Return the (x, y) coordinate for the center point of the cell that contains the specified text.  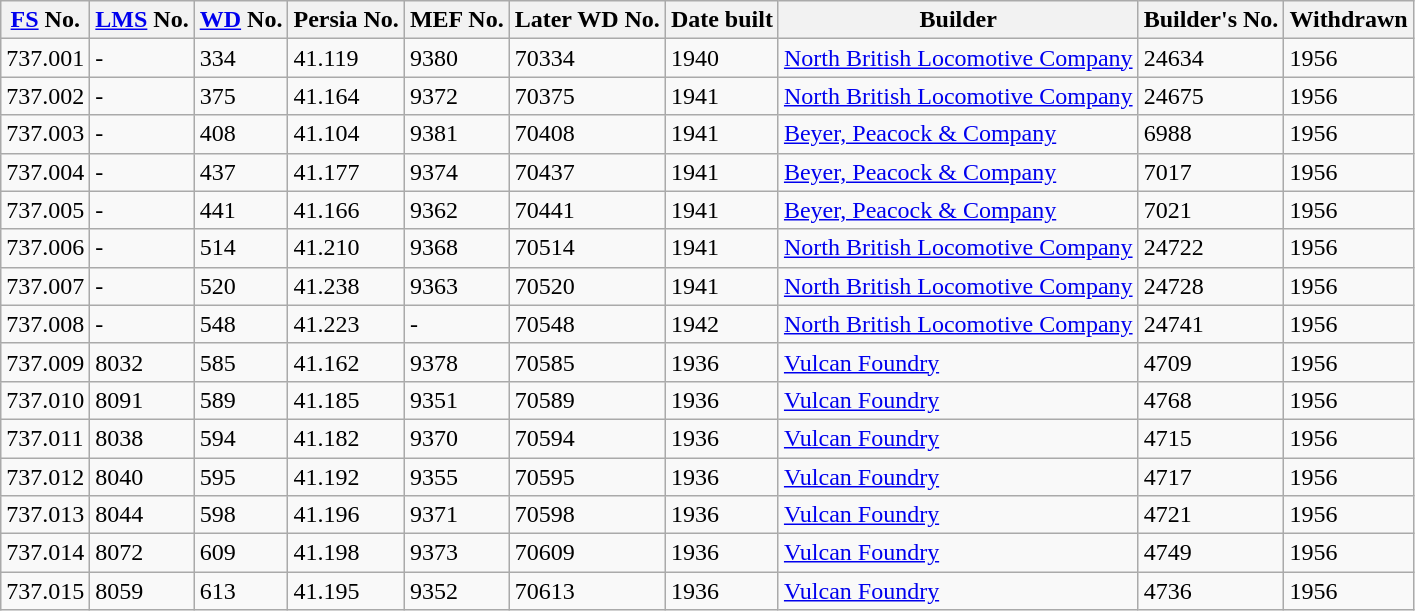
9355 (456, 477)
737.006 (46, 248)
70609 (587, 553)
9372 (456, 96)
585 (241, 362)
41.104 (346, 134)
LMS No. (142, 20)
7017 (1211, 172)
WD No. (241, 20)
41.185 (346, 400)
Later WD No. (587, 20)
9352 (456, 591)
598 (241, 515)
24634 (1211, 58)
9362 (456, 210)
70585 (587, 362)
41.177 (346, 172)
9371 (456, 515)
4721 (1211, 515)
8091 (142, 400)
8072 (142, 553)
594 (241, 438)
41.195 (346, 591)
548 (241, 324)
FS No. (46, 20)
70437 (587, 172)
595 (241, 477)
737.012 (46, 477)
8040 (142, 477)
70613 (587, 591)
70598 (587, 515)
9380 (456, 58)
70334 (587, 58)
70589 (587, 400)
9378 (456, 362)
375 (241, 96)
613 (241, 591)
70594 (587, 438)
737.004 (46, 172)
41.210 (346, 248)
737.003 (46, 134)
9373 (456, 553)
441 (241, 210)
Builder (958, 20)
24675 (1211, 96)
737.014 (46, 553)
7021 (1211, 210)
41.238 (346, 286)
Builder's No. (1211, 20)
737.009 (46, 362)
4768 (1211, 400)
737.008 (46, 324)
6988 (1211, 134)
70408 (587, 134)
24722 (1211, 248)
41.196 (346, 515)
41.223 (346, 324)
1942 (722, 324)
9374 (456, 172)
4749 (1211, 553)
4736 (1211, 591)
70514 (587, 248)
41.192 (346, 477)
MEF No. (456, 20)
737.002 (46, 96)
589 (241, 400)
70520 (587, 286)
9363 (456, 286)
737.013 (46, 515)
Persia No. (346, 20)
9351 (456, 400)
41.119 (346, 58)
514 (241, 248)
24728 (1211, 286)
334 (241, 58)
4717 (1211, 477)
Withdrawn (1348, 20)
Date built (722, 20)
9370 (456, 438)
41.166 (346, 210)
8038 (142, 438)
520 (241, 286)
4715 (1211, 438)
41.182 (346, 438)
41.164 (346, 96)
41.162 (346, 362)
737.011 (46, 438)
8044 (142, 515)
737.010 (46, 400)
408 (241, 134)
24741 (1211, 324)
9368 (456, 248)
1940 (722, 58)
737.001 (46, 58)
4709 (1211, 362)
41.198 (346, 553)
737.007 (46, 286)
8059 (142, 591)
8032 (142, 362)
70375 (587, 96)
609 (241, 553)
70441 (587, 210)
737.015 (46, 591)
9381 (456, 134)
737.005 (46, 210)
70595 (587, 477)
70548 (587, 324)
437 (241, 172)
